Return the [X, Y] coordinate for the center point of the cell that contains the specified text.  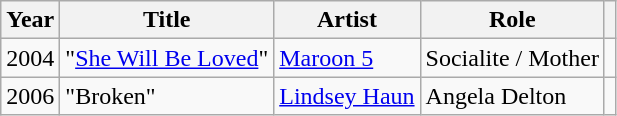
2004 [30, 58]
Year [30, 20]
Role [512, 20]
Socialite / Mother [512, 58]
Title [167, 20]
"Broken" [167, 96]
Angela Delton [512, 96]
2006 [30, 96]
Artist [347, 20]
"She Will Be Loved" [167, 58]
Maroon 5 [347, 58]
Lindsey Haun [347, 96]
